Return [X, Y] of the center of cell containing provided text 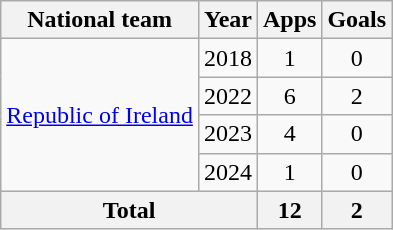
Year [228, 20]
Goals [357, 20]
4 [289, 134]
Republic of Ireland [100, 115]
2018 [228, 58]
2022 [228, 96]
2023 [228, 134]
Total [130, 210]
12 [289, 210]
2024 [228, 172]
National team [100, 20]
Apps [289, 20]
6 [289, 96]
